Return (x, y) of the center of cell containing provided text 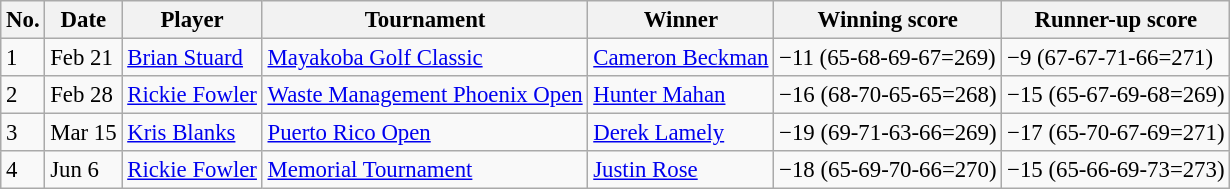
No. (23, 20)
−18 (65-69-70-66=270) (888, 170)
Feb 21 (84, 58)
Winner (681, 20)
−15 (65-67-69-68=269) (1116, 95)
Jun 6 (84, 170)
3 (23, 133)
Hunter Mahan (681, 95)
−19 (69-71-63-66=269) (888, 133)
Derek Lamely (681, 133)
−11 (65-68-69-67=269) (888, 58)
Mayakoba Golf Classic (425, 58)
2 (23, 95)
−16 (68-70-65-65=268) (888, 95)
Brian Stuard (192, 58)
−9 (67-67-71-66=271) (1116, 58)
4 (23, 170)
Player (192, 20)
Date (84, 20)
Mar 15 (84, 133)
Justin Rose (681, 170)
Tournament (425, 20)
−15 (65-66-69-73=273) (1116, 170)
Runner-up score (1116, 20)
Puerto Rico Open (425, 133)
−17 (65-70-67-69=271) (1116, 133)
Feb 28 (84, 95)
Waste Management Phoenix Open (425, 95)
1 (23, 58)
Kris Blanks (192, 133)
Memorial Tournament (425, 170)
Cameron Beckman (681, 58)
Winning score (888, 20)
